Pinpoint the cell where the given text exists, returning its [x, y] midpoint coordinate. 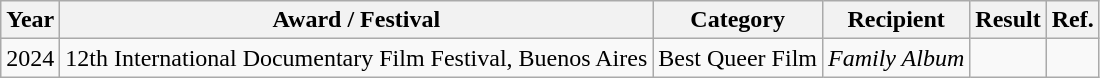
Family Album [896, 58]
2024 [30, 58]
Ref. [1072, 20]
Year [30, 20]
Result [1008, 20]
Category [738, 20]
Best Queer Film [738, 58]
12th International Documentary Film Festival, Buenos Aires [356, 58]
Recipient [896, 20]
Award / Festival [356, 20]
